Identify which cell holds the provided text, then report its [x, y] central coordinate. 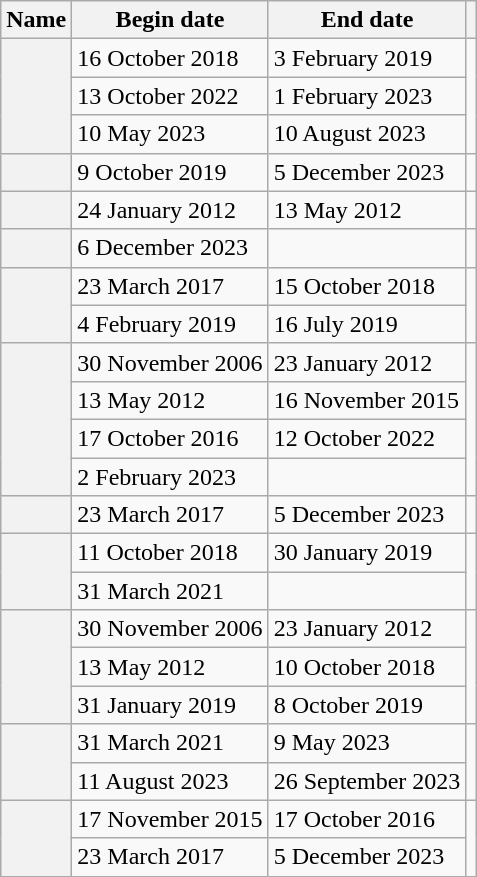
11 August 2023 [170, 781]
10 May 2023 [170, 134]
16 July 2019 [367, 324]
16 October 2018 [170, 58]
17 November 2015 [170, 819]
12 October 2022 [367, 438]
Name [36, 20]
13 October 2022 [170, 96]
31 January 2019 [170, 705]
9 October 2019 [170, 172]
30 January 2019 [367, 553]
10 October 2018 [367, 667]
24 January 2012 [170, 210]
16 November 2015 [367, 400]
10 August 2023 [367, 134]
9 May 2023 [367, 743]
11 October 2018 [170, 553]
2 February 2023 [170, 477]
4 February 2019 [170, 324]
3 February 2019 [367, 58]
26 September 2023 [367, 781]
15 October 2018 [367, 286]
6 December 2023 [170, 248]
End date [367, 20]
Begin date [170, 20]
1 February 2023 [367, 96]
8 October 2019 [367, 705]
